From the cell containing the given text, extract its center point as (X, Y) coordinate. 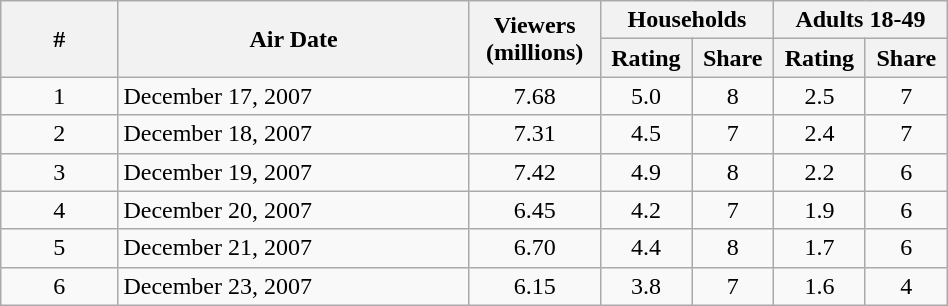
Adults 18-49 (861, 20)
2.4 (820, 134)
7.42 (534, 172)
December 23, 2007 (294, 286)
1 (60, 96)
# (60, 39)
4.4 (646, 248)
2.2 (820, 172)
December 21, 2007 (294, 248)
7.31 (534, 134)
5.0 (646, 96)
December 17, 2007 (294, 96)
1.6 (820, 286)
4.2 (646, 210)
2.5 (820, 96)
4.5 (646, 134)
5 (60, 248)
Air Date (294, 39)
December 20, 2007 (294, 210)
2 (60, 134)
6.45 (534, 210)
December 18, 2007 (294, 134)
3 (60, 172)
6.70 (534, 248)
1.9 (820, 210)
7.68 (534, 96)
1.7 (820, 248)
Households (687, 20)
Viewers(millions) (534, 39)
4.9 (646, 172)
3.8 (646, 286)
6.15 (534, 286)
December 19, 2007 (294, 172)
